From the cell containing the given text, extract its center point as (X, Y) coordinate. 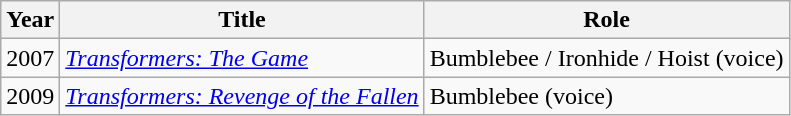
Title (242, 20)
Bumblebee / Ironhide / Hoist (voice) (606, 58)
Bumblebee (voice) (606, 96)
2007 (30, 58)
2009 (30, 96)
Role (606, 20)
Transformers: The Game (242, 58)
Year (30, 20)
Transformers: Revenge of the Fallen (242, 96)
